Search for the cell housing the specified text and yield its [x, y] center coordinate. 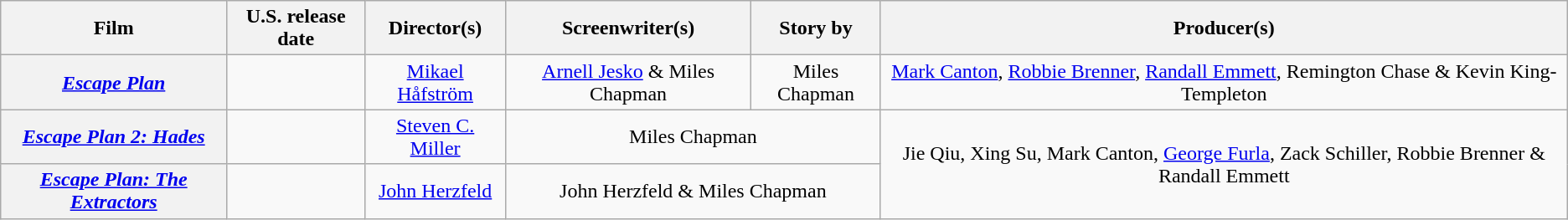
Director(s) [436, 28]
Producer(s) [1224, 28]
Arnell Jesko & Miles Chapman [628, 82]
Jie Qiu, Xing Su, Mark Canton, George Furla, Zack Schiller, Robbie Brenner & Randall Emmett [1224, 164]
Escape Plan: The Extractors [114, 191]
John Herzfeld [436, 191]
Story by [816, 28]
Escape Plan 2: Hades [114, 137]
Mark Canton, Robbie Brenner, Randall Emmett, Remington Chase & Kevin King-Templeton [1224, 82]
Screenwriter(s) [628, 28]
Film [114, 28]
John Herzfeld & Miles Chapman [693, 191]
Escape Plan [114, 82]
Steven C. Miller [436, 137]
Mikael Håfström [436, 82]
U.S. release date [297, 28]
